Detect which cell encompasses the target text, then output its [x, y] center coordinate. 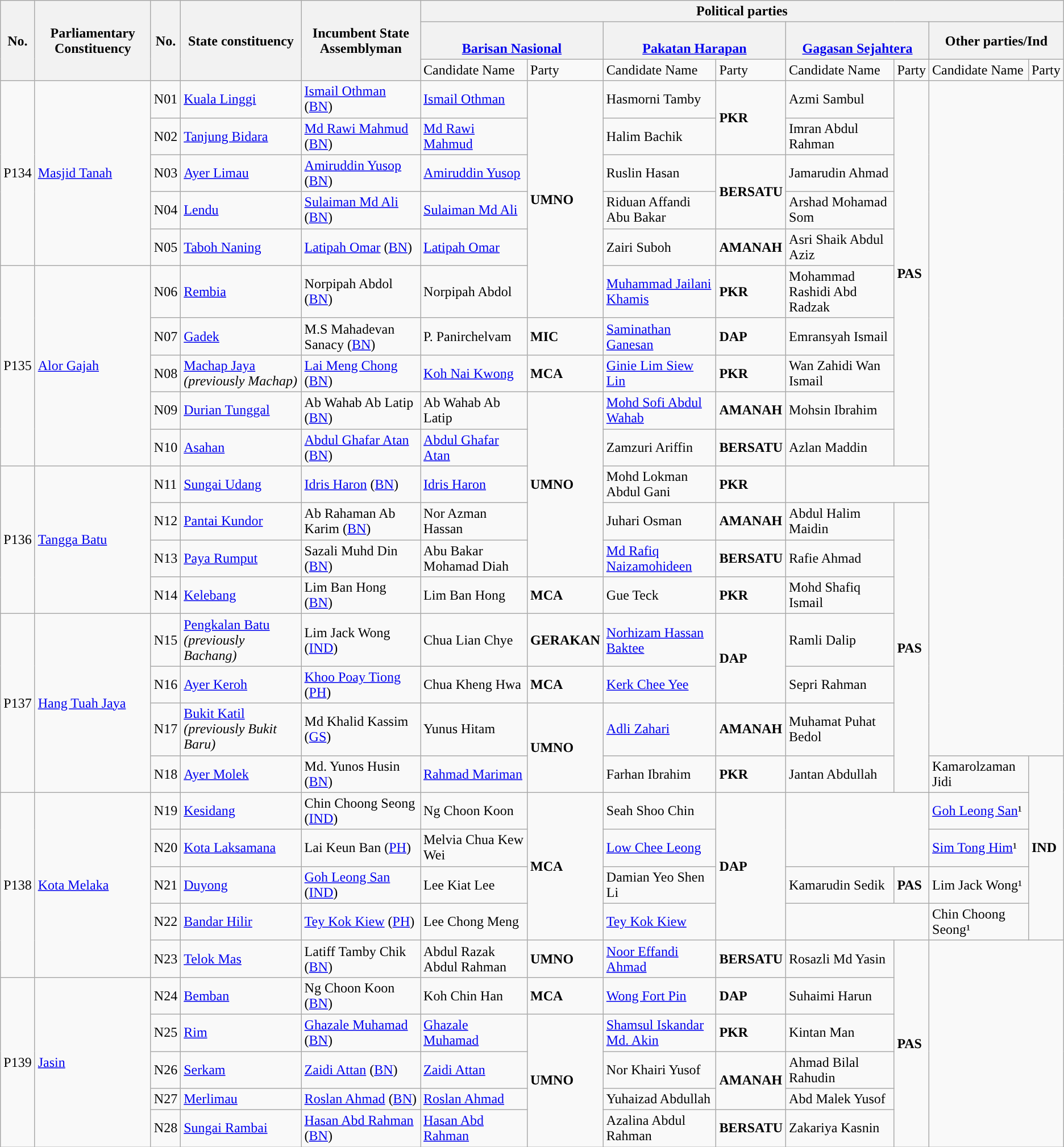
Kintan Man [840, 1032]
Sungai Rambai [241, 1129]
Ghazale Muhamad (BN) [360, 1032]
Jamarudin Ahmad [840, 173]
Bandar Hilir [241, 922]
P135 [18, 365]
Mohd Lokman Abdul Gani [659, 484]
Duyong [241, 884]
Khoo Poay Tiong (PH) [360, 684]
Incumbent State Assemblyman [360, 41]
Telok Mas [241, 958]
Hasan Abd Rahman [474, 1129]
Ruslin Hasan [659, 173]
Durian Tunggal [241, 410]
Lim Jack Wong (IND) [360, 640]
P137 [18, 703]
N18 [165, 774]
Melvia Chua Kew Wei [474, 848]
Lai Keun Ban (PH) [360, 848]
Ng Choon Koon (BN) [360, 996]
Md Rafiq Naizamohideen [659, 558]
Koh Nai Kwong [474, 373]
Ismail Othman (BN) [360, 99]
Lim Ban Hong [474, 596]
N10 [165, 447]
Ab Rahaman Ab Karim (BN) [360, 522]
Zairi Suboh [659, 247]
N24 [165, 996]
Ghazale Muhamad [474, 1032]
Ginie Lim Siew Lin [659, 373]
State constituency [241, 41]
Sulaiman Md Ali [474, 210]
Ismail Othman [474, 99]
Muhamat Puhat Bedol [840, 729]
Zamzuri Ariffin [659, 447]
Asri Shaik Abdul Aziz [840, 247]
Roslan Ahmad [474, 1099]
Machap Jaya (previously Machap) [241, 373]
Wong Fort Pin [659, 996]
Chin Choong Seong (IND) [360, 811]
Mohsin Ibrahim [840, 410]
Sepri Rahman [840, 684]
Koh Chin Han [474, 996]
Sim Tong Him¹ [979, 848]
Zaidi Attan [474, 1070]
Ayer Keroh [241, 684]
Azmi Sambul [840, 99]
N21 [165, 884]
Amiruddin Yusop [474, 173]
Zakariya Kasnin [840, 1129]
Hasan Abd Rahman (BN) [360, 1129]
Tey Kok Kiew [659, 922]
Latipah Omar [474, 247]
Idris Haron (BN) [360, 484]
Paya Rumput [241, 558]
N26 [165, 1070]
Abd Malek Yusof [840, 1099]
Gue Teck [659, 596]
Farhan Ibrahim [659, 774]
Adli Zahari [659, 729]
Rim [241, 1032]
Tey Kok Kiew (PH) [360, 922]
Muhammad Jailani Khamis [659, 292]
Sungai Udang [241, 484]
Md Rawi Mahmud [474, 136]
Rahmad Mariman [474, 774]
N27 [165, 1099]
Masjid Tanah [93, 173]
Ab Wahab Ab Latip (BN) [360, 410]
Sazali Muhd Din (BN) [360, 558]
N25 [165, 1032]
Tangga Batu [93, 540]
Yunus Hitam [474, 729]
Kuala Linggi [241, 99]
N28 [165, 1129]
Suhaimi Harun [840, 996]
Azlan Maddin [840, 447]
N13 [165, 558]
Gadek [241, 336]
Abdul Halim Maidin [840, 522]
Kesidang [241, 811]
Kota Melaka [93, 884]
M.S Mahadevan Sanacy (BN) [360, 336]
Merlimau [241, 1099]
Rembia [241, 292]
Norpipah Abdol (BN) [360, 292]
Ayer Molek [241, 774]
N07 [165, 336]
N05 [165, 247]
Asahan [241, 447]
Hang Tuah Jaya [93, 703]
Rafie Ahmad [840, 558]
Damian Yeo Shen Li [659, 884]
Abu Bakar Mohamad Diah [474, 558]
N09 [165, 410]
Roslan Ahmad (BN) [360, 1099]
Serkam [241, 1070]
Halim Bachik [659, 136]
N17 [165, 729]
Arshad Mohamad Som [840, 210]
N20 [165, 848]
Rosazli Md Yasin [840, 958]
Nor Azman Hassan [474, 522]
Pakatan Harapan [695, 41]
N22 [165, 922]
Lim Ban Hong (BN) [360, 596]
Kerk Chee Yee [659, 684]
Low Chee Leong [659, 848]
Barisan Nasional [512, 41]
Goh Leong San (IND) [360, 884]
N06 [165, 292]
Pantai Kundor [241, 522]
Hasmorni Tamby [659, 99]
Md. Yunos Husin (BN) [360, 774]
N03 [165, 173]
Gagasan Sejahtera [858, 41]
N08 [165, 373]
Mohammad Rashidi Abd Radzak [840, 292]
Imran Abdul Rahman [840, 136]
Shamsul Iskandar Md. Akin [659, 1032]
Saminathan Ganesan [659, 336]
N23 [165, 958]
Alor Gajah [93, 365]
Latiff Tamby Chik (BN) [360, 958]
Mohd Shafiq Ismail [840, 596]
Kota Laksamana [241, 848]
N14 [165, 596]
Zaidi Attan (BN) [360, 1070]
Nor Khairi Yusof [659, 1070]
Lee Chong Meng [474, 922]
N02 [165, 136]
IND [1046, 848]
Ab Wahab Ab Latip [474, 410]
Goh Leong San¹ [979, 811]
Azalina Abdul Rahman [659, 1129]
P136 [18, 540]
Chua Kheng Hwa [474, 684]
Seah Shoo Chin [659, 811]
Kelebang [241, 596]
Lai Meng Chong (BN) [360, 373]
P139 [18, 1062]
Chua Lian Chye [474, 640]
Kamarudin Sedik [840, 884]
Political parties [742, 11]
Noor Effandi Ahmad [659, 958]
Jantan Abdullah [840, 774]
Ramli Dalip [840, 640]
Bukit Katil (previously Bukit Baru) [241, 729]
Md Khalid Kassim (GS) [360, 729]
Lee Kiat Lee [474, 884]
Idris Haron [474, 484]
Ahmad Bilal Rahudin [840, 1070]
Bemban [241, 996]
Amiruddin Yusop (BN) [360, 173]
Md Rawi Mahmud (BN) [360, 136]
N19 [165, 811]
Wan Zahidi Wan Ismail [840, 373]
Mohd Sofi Abdul Wahab [659, 410]
N12 [165, 522]
Lendu [241, 210]
Abdul Razak Abdul Rahman [474, 958]
P134 [18, 173]
Taboh Naning [241, 247]
N01 [165, 99]
Riduan Affandi Abu Bakar [659, 210]
Kamarolzaman Jidi [979, 774]
Abdul Ghafar Atan [474, 447]
Jasin [93, 1062]
N16 [165, 684]
Juhari Osman [659, 522]
P. Panirchelvam [474, 336]
N11 [165, 484]
Tanjung Bidara [241, 136]
Lim Jack Wong¹ [979, 884]
Chin Choong Seong¹ [979, 922]
Sulaiman Md Ali (BN) [360, 210]
Pengkalan Batu (previously Bachang) [241, 640]
Yuhaizad Abdullah [659, 1099]
Other parties/Ind [997, 41]
Norpipah Abdol [474, 292]
Abdul Ghafar Atan (BN) [360, 447]
MIC [566, 336]
Ayer Limau [241, 173]
N15 [165, 640]
Latipah Omar (BN) [360, 247]
Emransyah Ismail [840, 336]
Parliamentary Constituency [93, 41]
N04 [165, 210]
Norhizam Hassan Baktee [659, 640]
GERAKAN [566, 640]
P138 [18, 884]
Ng Choon Koon [474, 811]
